Output the [X, Y] coordinate of the center of the cell containing the given text.  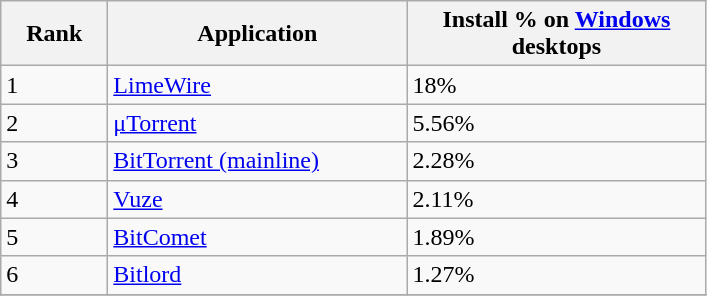
2.11% [556, 199]
Application [258, 34]
3 [54, 161]
BitTorrent (mainline) [258, 161]
2.28% [556, 161]
μTorrent [258, 123]
Bitlord [258, 275]
BitComet [258, 237]
5.56% [556, 123]
Rank [54, 34]
LimeWire [258, 85]
1.89% [556, 237]
6 [54, 275]
18% [556, 85]
4 [54, 199]
5 [54, 237]
1 [54, 85]
Vuze [258, 199]
Install % on Windows desktops [556, 34]
2 [54, 123]
1.27% [556, 275]
